Search for the cell housing the specified text and yield its (x, y) center coordinate. 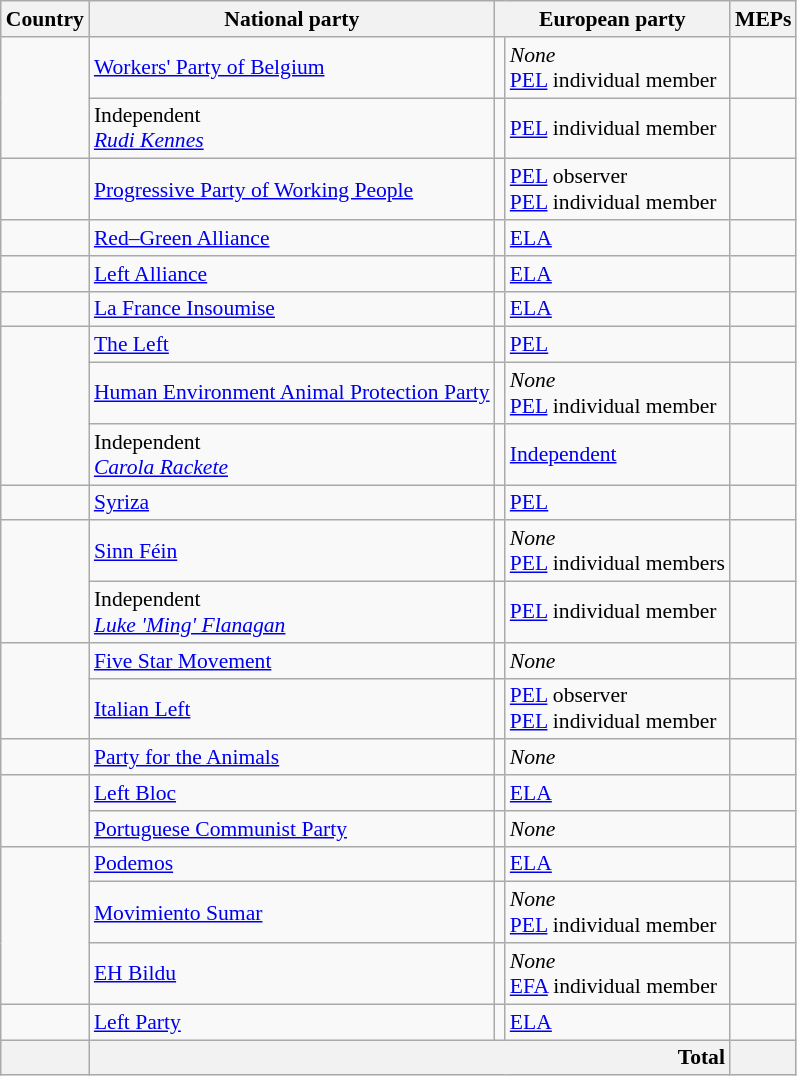
NonePEL individual members (618, 552)
Country (45, 19)
Independent (618, 454)
The Left (292, 345)
European party (612, 19)
Left Party (292, 1022)
Five Star Movement (292, 661)
NoneEFA individual member (618, 974)
Syriza (292, 503)
IndependentLuke 'Ming' Flanagan (292, 612)
IndependentRudi Kennes (292, 128)
IndependentCarola Rackete (292, 454)
Party for the Animals (292, 758)
La France Insoumise (292, 309)
Total (410, 1058)
EH Bildu (292, 974)
Portuguese Communist Party (292, 829)
Left Bloc (292, 793)
Human Environment Animal Protection Party (292, 394)
Workers' Party of Belgium (292, 68)
Left Alliance (292, 274)
Red–Green Alliance (292, 238)
Progressive Party of Working People (292, 190)
MEPs (763, 19)
Podemos (292, 864)
National party (292, 19)
Sinn Féin (292, 552)
Movimiento Sumar (292, 912)
Italian Left (292, 708)
